Pinpoint the cell where the given text exists, returning its (x, y) midpoint coordinate. 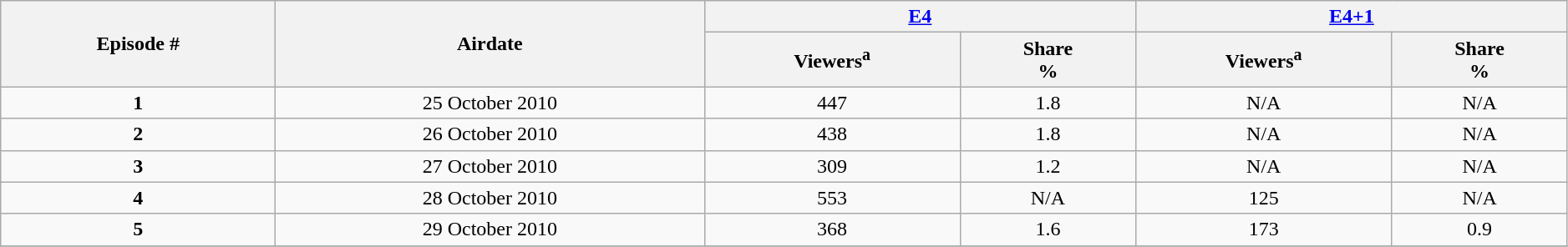
29 October 2010 (490, 229)
438 (832, 134)
26 October 2010 (490, 134)
E4 (921, 17)
1 (139, 103)
25 October 2010 (490, 103)
309 (832, 166)
28 October 2010 (490, 198)
1.6 (1048, 229)
Episode # (139, 43)
368 (832, 229)
4 (139, 198)
1.2 (1048, 166)
Airdate (490, 43)
2 (139, 134)
0.9 (1479, 229)
3 (139, 166)
E4+1 (1352, 17)
27 October 2010 (490, 166)
125 (1264, 198)
5 (139, 229)
173 (1264, 229)
553 (832, 198)
447 (832, 103)
